Identify which cell holds the provided text, then report its (x, y) central coordinate. 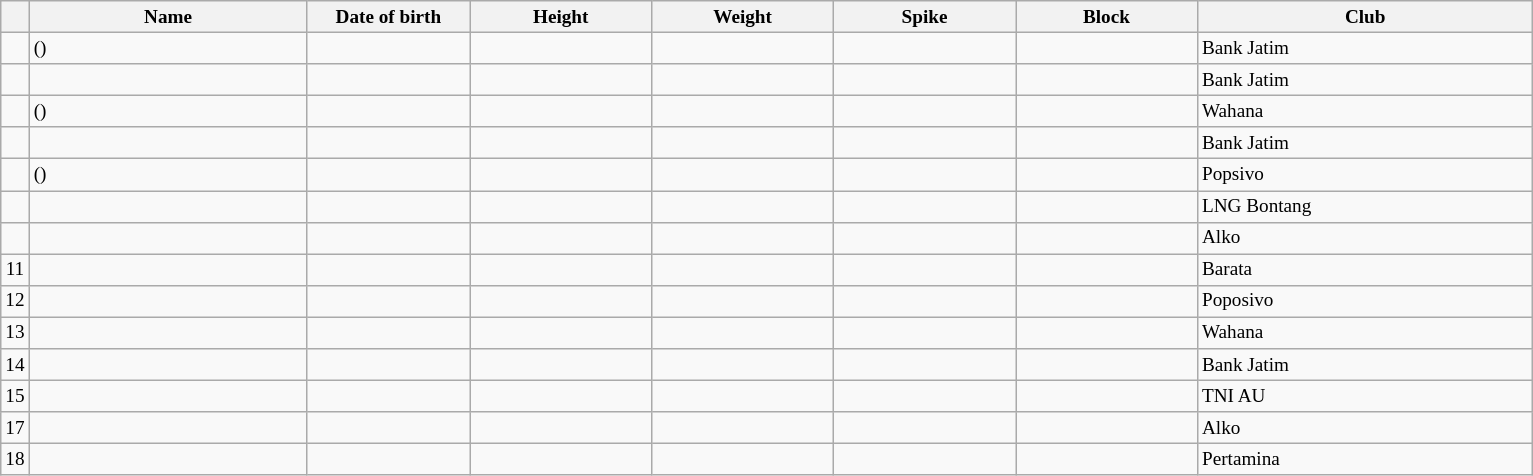
Weight (743, 17)
11 (15, 270)
14 (15, 365)
LNG Bontang (1365, 206)
Club (1365, 17)
Spike (925, 17)
Pertamina (1365, 460)
12 (15, 301)
Height (561, 17)
Popsivo (1365, 175)
Date of birth (388, 17)
17 (15, 428)
13 (15, 333)
15 (15, 396)
Poposivo (1365, 301)
Block (1107, 17)
Barata (1365, 270)
Name (168, 17)
TNI AU (1365, 396)
18 (15, 460)
